Capture the cell that displays the provided text and extract its [X, Y] central coordinate. 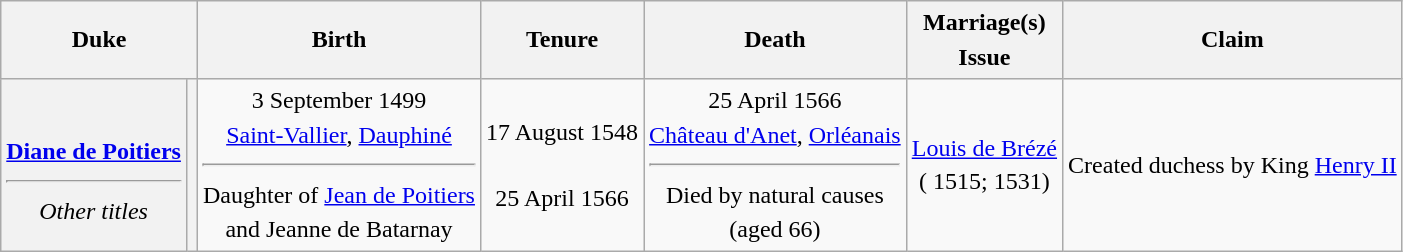
Tenure [562, 40]
25 April 1566Château d'Anet, OrléanaisDied by natural causes(aged 66) [776, 165]
Claim [1233, 40]
Birth [340, 40]
Created duchess by King Henry II [1233, 165]
17 August 154825 April 1566 [562, 165]
Marriage(s)Issue [984, 40]
3 September 1499Saint-Vallier, DauphinéDaughter of Jean de Poitiersand Jeanne de Batarnay [340, 165]
Death [776, 40]
Diane de PoitiersOther titles [94, 165]
Duke [100, 40]
Louis de Brézé( 1515; 1531) [984, 165]
